Determine the [X, Y] coordinate at the center of the cell enclosing the given text.  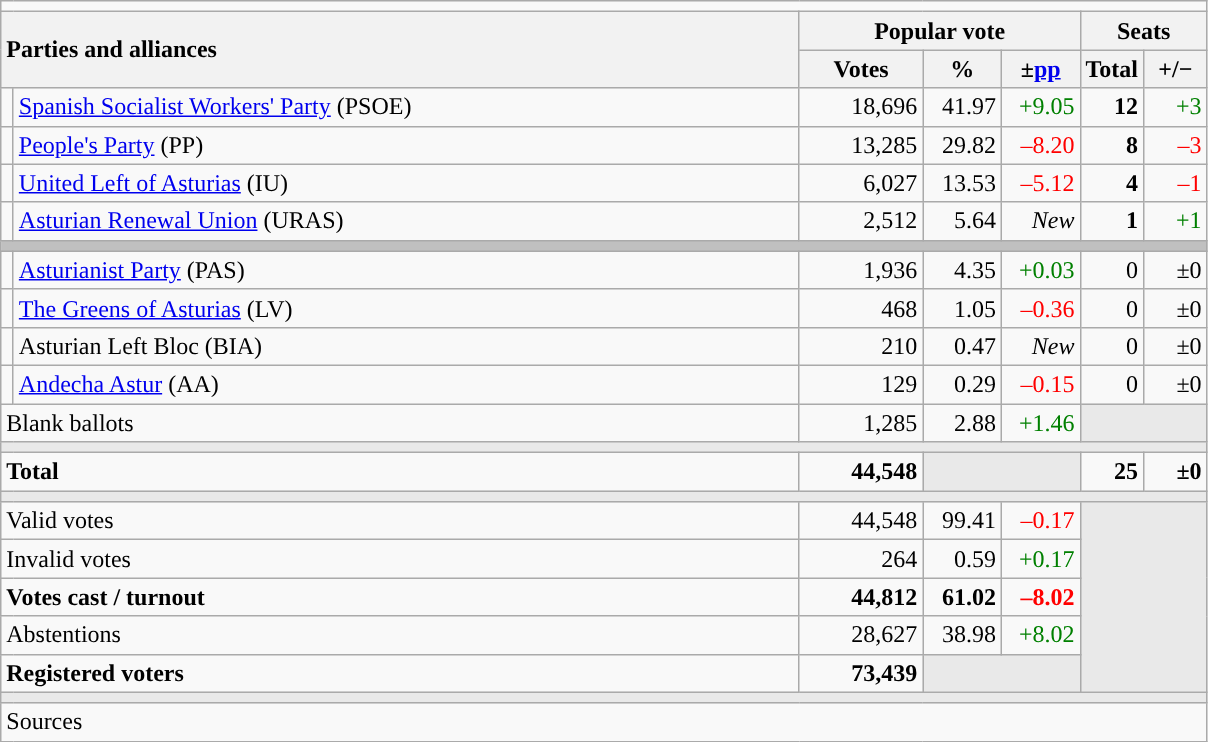
6,027 [861, 183]
2.88 [962, 423]
Invalid votes [400, 559]
+1.46 [1040, 423]
Andecha Astur (AA) [406, 384]
Asturian Renewal Union (URAS) [406, 221]
13,285 [861, 145]
Sources [604, 722]
0.59 [962, 559]
Spanish Socialist Workers' Party (PSOE) [406, 107]
264 [861, 559]
–5.12 [1040, 183]
Votes [861, 69]
18,696 [861, 107]
44,812 [861, 597]
% [962, 69]
99.41 [962, 521]
73,439 [861, 673]
–3 [1176, 145]
Asturian Left Bloc (BIA) [406, 346]
The Greens of Asturias (LV) [406, 308]
5.64 [962, 221]
8 [1112, 145]
–8.02 [1040, 597]
+1 [1176, 221]
1,936 [861, 270]
–0.36 [1040, 308]
Blank ballots [400, 423]
+0.17 [1040, 559]
38.98 [962, 635]
0.29 [962, 384]
Popular vote [940, 31]
13.53 [962, 183]
–0.15 [1040, 384]
–8.20 [1040, 145]
+9.05 [1040, 107]
Abstentions [400, 635]
+8.02 [1040, 635]
+/− [1176, 69]
2,512 [861, 221]
468 [861, 308]
United Left of Asturias (IU) [406, 183]
Valid votes [400, 521]
4.35 [962, 270]
–1 [1176, 183]
+0.03 [1040, 270]
61.02 [962, 597]
28,627 [861, 635]
0.47 [962, 346]
41.97 [962, 107]
Parties and alliances [400, 50]
25 [1112, 472]
4 [1112, 183]
210 [861, 346]
Votes cast / turnout [400, 597]
29.82 [962, 145]
+3 [1176, 107]
Asturianist Party (PAS) [406, 270]
Registered voters [400, 673]
1,285 [861, 423]
129 [861, 384]
±pp [1040, 69]
People's Party (PP) [406, 145]
1.05 [962, 308]
1 [1112, 221]
Seats [1144, 31]
–0.17 [1040, 521]
12 [1112, 107]
